Provide the (x, y) coordinate of the cell's center where the given text is located.  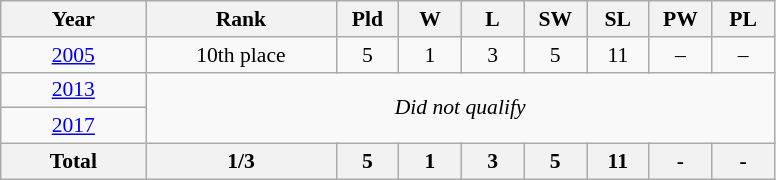
SL (618, 19)
2013 (74, 90)
Year (74, 19)
1/3 (241, 162)
L (492, 19)
Did not qualify (460, 108)
W (430, 19)
PW (680, 19)
Pld (368, 19)
2017 (74, 126)
Total (74, 162)
10th place (241, 55)
2005 (74, 55)
PL (744, 19)
SW (556, 19)
Rank (241, 19)
